Detect which cell encompasses the target text, then output its [X, Y] center coordinate. 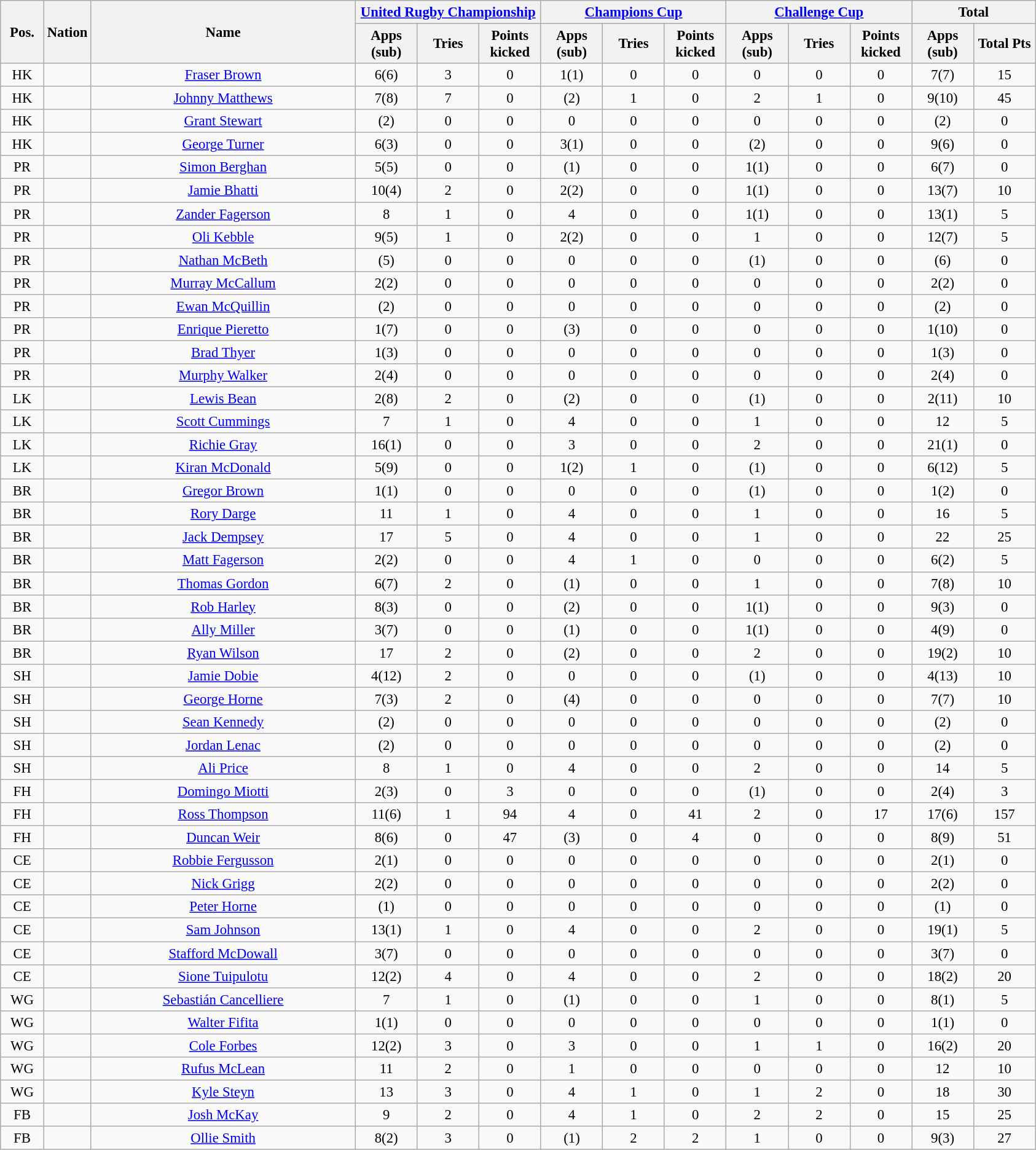
Rory Darge [224, 514]
2(11) [943, 398]
Gregor Brown [224, 491]
Sean Kennedy [224, 722]
Ollie Smith [224, 1138]
Duncan Weir [224, 838]
12(7) [943, 237]
Johnny Matthews [224, 98]
16(1) [386, 445]
9(6) [943, 144]
Sam Johnson [224, 930]
Fraser Brown [224, 75]
47 [510, 838]
Ewan McQuillin [224, 306]
9 [386, 1115]
Champions Cup [634, 12]
5(9) [386, 468]
11(6) [386, 814]
5(5) [386, 168]
Ali Price [224, 768]
4(12) [386, 676]
Murray McCallum [224, 283]
Thomas Gordon [224, 583]
6(6) [386, 75]
19(2) [943, 653]
Kyle Steyn [224, 1092]
1(10) [943, 329]
22 [943, 537]
Pos. [22, 32]
Scott Cummings [224, 422]
Murphy Walker [224, 376]
3(1) [571, 144]
8(3) [386, 607]
Cole Forbes [224, 1046]
7(3) [386, 699]
157 [1004, 814]
94 [510, 814]
Challenge Cup [819, 12]
45 [1004, 98]
8(6) [386, 838]
Rob Harley [224, 607]
Domingo Miotti [224, 792]
Matt Fagerson [224, 561]
30 [1004, 1092]
13 [386, 1092]
1(7) [386, 329]
8(9) [943, 838]
Sebastián Cancelliere [224, 999]
Sione Tuipulotu [224, 976]
Josh McKay [224, 1115]
(4) [571, 699]
Lewis Bean [224, 398]
6(12) [943, 468]
19(1) [943, 930]
Walter Fifita [224, 1022]
4(13) [943, 676]
Peter Horne [224, 907]
16(2) [943, 1046]
Jamie Dobie [224, 676]
United Rugby Championship [448, 12]
Nick Grigg [224, 884]
27 [1004, 1138]
9(10) [943, 98]
18(2) [943, 976]
6(3) [386, 144]
(5) [386, 260]
10(4) [386, 191]
(6) [943, 260]
9(5) [386, 237]
Jamie Bhatti [224, 191]
Jack Dempsey [224, 537]
Name [224, 32]
Simon Berghan [224, 168]
8(2) [386, 1138]
Enrique Pieretto [224, 329]
8(1) [943, 999]
Ryan Wilson [224, 653]
Kiran McDonald [224, 468]
Zander Fagerson [224, 214]
Oli Kebble [224, 237]
2(3) [386, 792]
Jordan Lenac [224, 745]
Total Pts [1004, 44]
Grant Stewart [224, 121]
16 [943, 514]
6(2) [943, 561]
2(8) [386, 398]
41 [696, 814]
18 [943, 1092]
21(1) [943, 445]
13(7) [943, 191]
Nation [67, 32]
George Horne [224, 699]
51 [1004, 838]
4(9) [943, 629]
Robbie Fergusson [224, 861]
Brad Thyer [224, 352]
14 [943, 768]
Ally Miller [224, 629]
Stafford McDowall [224, 953]
Richie Gray [224, 445]
Ross Thompson [224, 814]
Rufus McLean [224, 1069]
17(6) [943, 814]
George Turner [224, 144]
Total [973, 12]
Nathan McBeth [224, 260]
